Capture the cell that displays the provided text and extract its [X, Y] central coordinate. 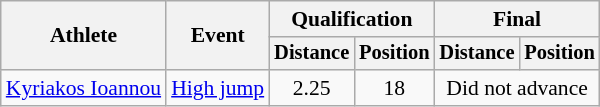
Final [516, 19]
Did not advance [516, 88]
Athlete [84, 36]
Event [218, 36]
Kyriakos Ioannou [84, 88]
High jump [218, 88]
2.25 [312, 88]
Qualification [352, 19]
18 [394, 88]
